Return [x, y] of the center of cell containing provided text 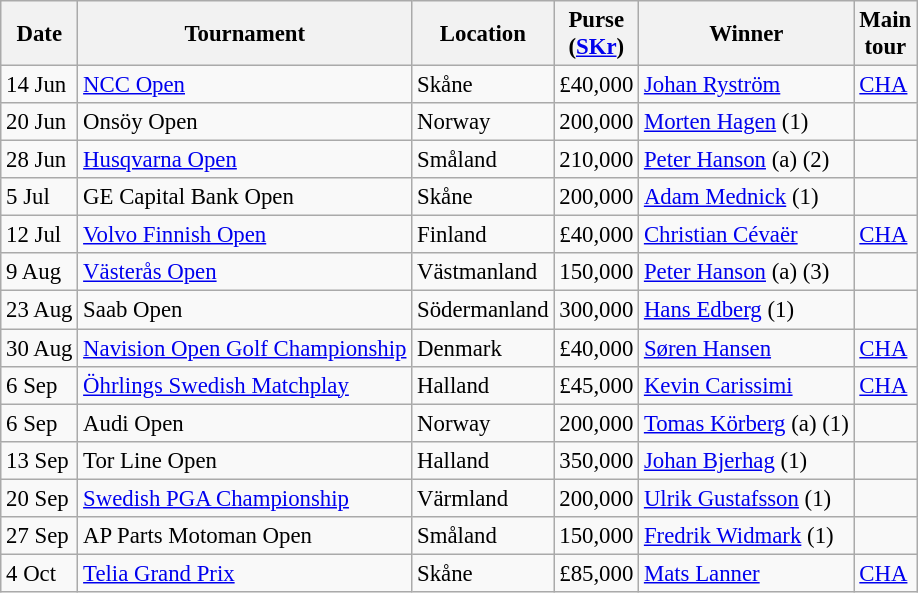
Date [40, 34]
Värmland [483, 498]
28 Jun [40, 160]
Tor Line Open [245, 460]
210,000 [596, 160]
Morten Hagen (1) [746, 122]
GE Capital Bank Open [245, 197]
Mats Lanner [746, 573]
£85,000 [596, 573]
20 Jun [40, 122]
Adam Mednick (1) [746, 197]
Hans Edberg (1) [746, 310]
30 Aug [40, 348]
Audi Open [245, 423]
NCC Open [245, 85]
Johan Ryström [746, 85]
Volvo Finnish Open [245, 235]
Peter Hanson (a) (2) [746, 160]
27 Sep [40, 536]
14 Jun [40, 85]
Christian Cévaër [746, 235]
4 Oct [40, 573]
Fredrik Widmark (1) [746, 536]
Location [483, 34]
Tomas Körberg (a) (1) [746, 423]
Søren Hansen [746, 348]
Ulrik Gustafsson (1) [746, 498]
20 Sep [40, 498]
Navision Open Golf Championship [245, 348]
5 Jul [40, 197]
Winner [746, 34]
Maintour [886, 34]
Peter Hanson (a) (3) [746, 273]
350,000 [596, 460]
Kevin Carissimi [746, 385]
Husqvarna Open [245, 160]
Öhrlings Swedish Matchplay [245, 385]
Denmark [483, 348]
Purse(SKr) [596, 34]
AP Parts Motoman Open [245, 536]
23 Aug [40, 310]
Västmanland [483, 273]
Saab Open [245, 310]
Södermanland [483, 310]
13 Sep [40, 460]
Telia Grand Prix [245, 573]
£45,000 [596, 385]
Finland [483, 235]
Västerås Open [245, 273]
Swedish PGA Championship [245, 498]
9 Aug [40, 273]
12 Jul [40, 235]
300,000 [596, 310]
Tournament [245, 34]
Johan Bjerhag (1) [746, 460]
Onsöy Open [245, 122]
